Identify which cell holds the provided text, then report its (x, y) central coordinate. 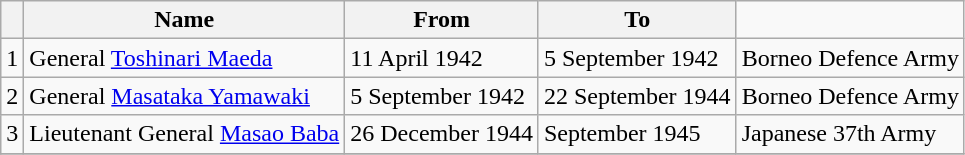
Lieutenant General Masao Baba (184, 134)
From (442, 20)
22 September 1944 (637, 96)
September 1945 (637, 134)
1 (12, 58)
To (637, 20)
3 (12, 134)
2 (12, 96)
11 April 1942 (442, 58)
General Masataka Yamawaki (184, 96)
Japanese 37th Army (850, 134)
Name (184, 20)
26 December 1944 (442, 134)
General Toshinari Maeda (184, 58)
